Provide the [x, y] coordinate of the cell's center where the given text is located.  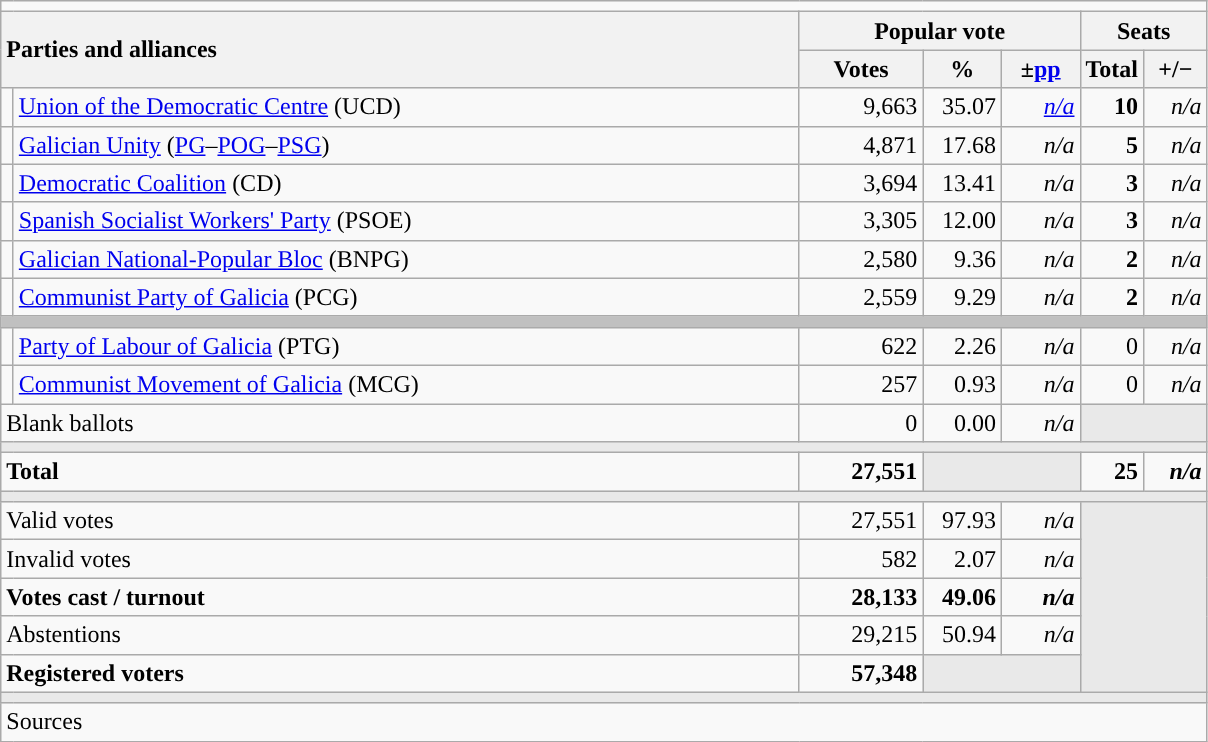
4,871 [861, 145]
9.29 [962, 297]
9,663 [861, 107]
257 [861, 384]
Blank ballots [400, 423]
0.93 [962, 384]
2,559 [861, 297]
Parties and alliances [400, 50]
28,133 [861, 597]
Galician National-Popular Bloc (BNPG) [406, 259]
10 [1112, 107]
29,215 [861, 635]
97.93 [962, 521]
Sources [604, 722]
Valid votes [400, 521]
25 [1112, 472]
±pp [1040, 69]
9.36 [962, 259]
582 [861, 559]
49.06 [962, 597]
Seats [1144, 31]
2.26 [962, 346]
57,348 [861, 673]
Invalid votes [400, 559]
Galician Unity (PG–POG–PSG) [406, 145]
0.00 [962, 423]
Popular vote [940, 31]
35.07 [962, 107]
Democratic Coalition (CD) [406, 183]
+/− [1176, 69]
2.07 [962, 559]
Spanish Socialist Workers' Party (PSOE) [406, 221]
Communist Party of Galicia (PCG) [406, 297]
50.94 [962, 635]
17.68 [962, 145]
3,305 [861, 221]
Communist Movement of Galicia (MCG) [406, 384]
2,580 [861, 259]
622 [861, 346]
% [962, 69]
Registered voters [400, 673]
Abstentions [400, 635]
12.00 [962, 221]
3,694 [861, 183]
5 [1112, 145]
Votes [861, 69]
Union of the Democratic Centre (UCD) [406, 107]
13.41 [962, 183]
Party of Labour of Galicia (PTG) [406, 346]
Votes cast / turnout [400, 597]
